Extract the (x, y) coordinate from the center of the cell holding the provided text.  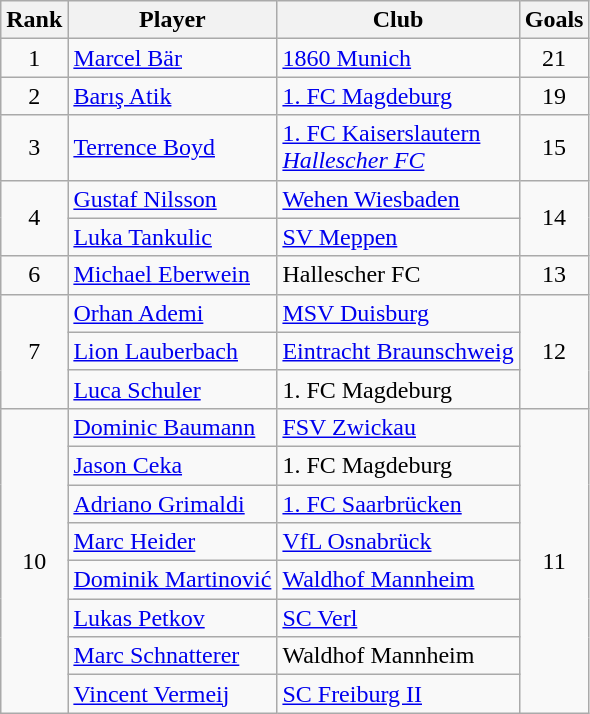
11 (554, 560)
Marc Heider (172, 542)
Luca Schuler (172, 389)
Orhan Ademi (172, 313)
1860 Munich (398, 58)
Michael Eberwein (172, 275)
MSV Duisburg (398, 313)
Lion Lauberbach (172, 351)
Terrence Boyd (172, 148)
7 (34, 351)
Gustaf Nilsson (172, 199)
Dominic Baumann (172, 427)
FSV Zwickau (398, 427)
14 (554, 218)
Wehen Wiesbaden (398, 199)
2 (34, 96)
4 (34, 218)
Adriano Grimaldi (172, 503)
Rank (34, 20)
1. FC Saarbrücken (398, 503)
21 (554, 58)
13 (554, 275)
19 (554, 96)
Club (398, 20)
Jason Ceka (172, 465)
Marcel Bär (172, 58)
1 (34, 58)
15 (554, 148)
Hallescher FC (398, 275)
10 (34, 560)
1. FC KaiserslauternHallescher FC (398, 148)
Eintracht Braunschweig (398, 351)
Marc Schnatterer (172, 656)
Goals (554, 20)
SV Meppen (398, 237)
6 (34, 275)
3 (34, 148)
SC Freiburg II (398, 694)
SC Verl (398, 618)
Player (172, 20)
Dominik Martinović (172, 580)
VfL Osnabrück (398, 542)
12 (554, 351)
Vincent Vermeij (172, 694)
Luka Tankulic (172, 237)
Barış Atik (172, 96)
Lukas Petkov (172, 618)
